Pinpoint the cell where the given text exists, returning its (X, Y) midpoint coordinate. 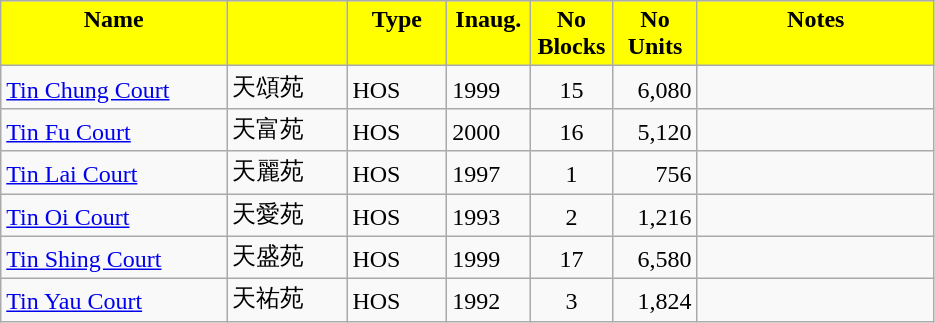
Name (114, 34)
5,120 (655, 130)
天盛苑 (287, 258)
1993 (488, 216)
2000 (488, 130)
15 (572, 88)
Tin Shing Court (114, 258)
No Blocks (572, 34)
756 (655, 172)
天富苑 (287, 130)
天祐苑 (287, 300)
天麗苑 (287, 172)
17 (572, 258)
天頌苑 (287, 88)
Tin Yau Court (114, 300)
Tin Fu Court (114, 130)
Notes (816, 34)
1997 (488, 172)
Inaug. (488, 34)
Type (397, 34)
天愛苑 (287, 216)
Tin Chung Court (114, 88)
16 (572, 130)
Tin Lai Court (114, 172)
1,216 (655, 216)
1 (572, 172)
No Units (655, 34)
Tin Oi Court (114, 216)
6,580 (655, 258)
2 (572, 216)
1992 (488, 300)
1,824 (655, 300)
3 (572, 300)
6,080 (655, 88)
